Return the (X, Y) coordinate for the center point of the cell that contains the specified text.  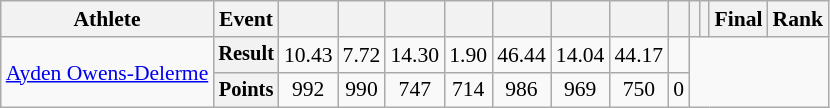
14.04 (580, 55)
990 (362, 90)
Athlete (108, 19)
1.90 (468, 55)
44.17 (638, 55)
Final (738, 19)
10.43 (308, 55)
Result (246, 55)
986 (522, 90)
747 (414, 90)
14.30 (414, 55)
Ayden Owens-Delerme (108, 72)
750 (638, 90)
Rank (798, 19)
969 (580, 90)
714 (468, 90)
992 (308, 90)
46.44 (522, 55)
Event (246, 19)
Points (246, 90)
0 (678, 90)
7.72 (362, 55)
